Extract the [x, y] coordinate from the center of the cell holding the provided text.  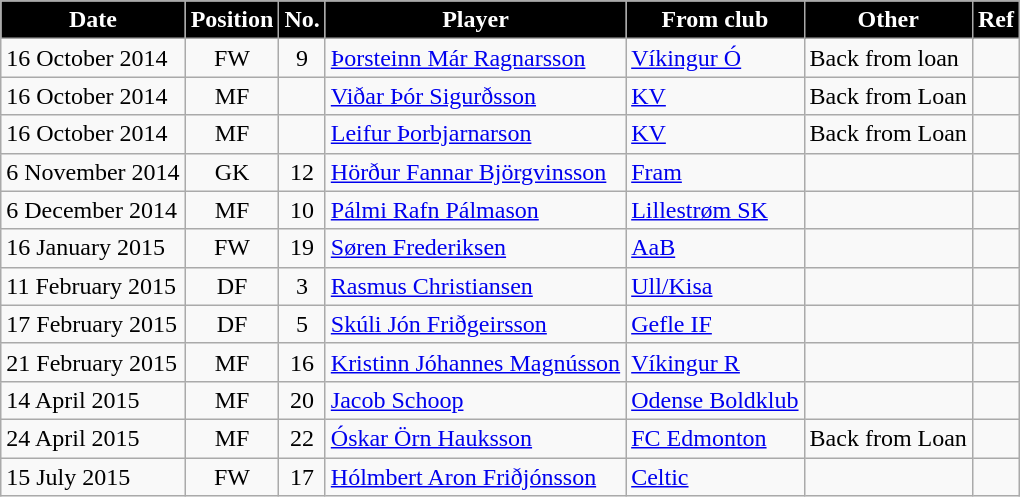
Ref [996, 20]
FC Edmonton [715, 438]
Søren Frederiksen [475, 248]
Óskar Örn Hauksson [475, 438]
AaB [715, 248]
From club [715, 20]
5 [302, 324]
Player [475, 20]
Víkingur R [715, 362]
10 [302, 210]
Fram [715, 172]
11 February 2015 [93, 286]
Gefle IF [715, 324]
20 [302, 400]
Odense Boldklub [715, 400]
Þorsteinn Már Ragnarsson [475, 58]
17 February 2015 [93, 324]
9 [302, 58]
No. [302, 20]
16 January 2015 [93, 248]
14 April 2015 [93, 400]
22 [302, 438]
Leifur Þorbjarnarson [475, 134]
16 [302, 362]
Kristinn Jóhannes Magnússon [475, 362]
3 [302, 286]
Lillestrøm SK [715, 210]
24 April 2015 [93, 438]
Ull/Kisa [715, 286]
Víkingur Ó [715, 58]
21 February 2015 [93, 362]
Jacob Schoop [475, 400]
Skúli Jón Friðgeirsson [475, 324]
Hörður Fannar Björgvinsson [475, 172]
Other [888, 20]
Celtic [715, 477]
6 December 2014 [93, 210]
Pálmi Rafn Pálmason [475, 210]
15 July 2015 [93, 477]
Rasmus Christiansen [475, 286]
Hólmbert Aron Friðjónsson [475, 477]
Position [232, 20]
19 [302, 248]
Back from loan [888, 58]
GK [232, 172]
Viðar Þór Sigurðsson [475, 96]
17 [302, 477]
Date [93, 20]
12 [302, 172]
6 November 2014 [93, 172]
